For the text-containing cell, return its midpoint in (x, y) coordinate format. 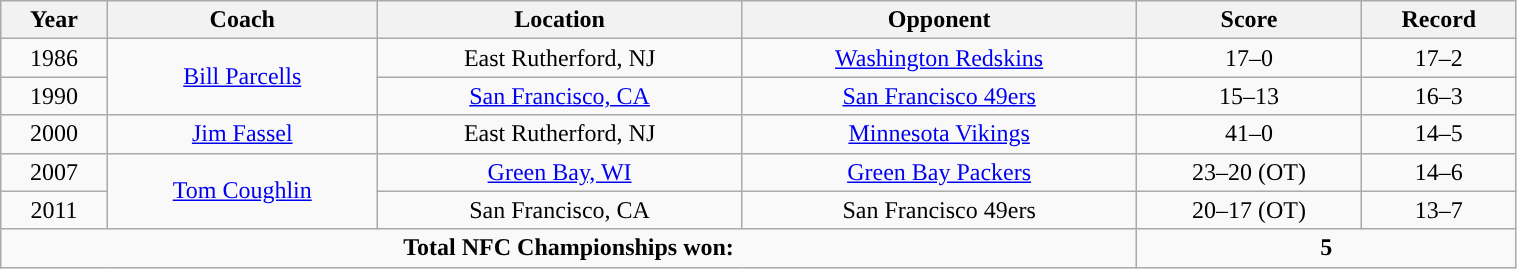
15–13 (1248, 96)
Opponent (940, 20)
17–0 (1248, 58)
1986 (54, 58)
2000 (54, 134)
Green Bay, WI (559, 172)
14–5 (1439, 134)
Minnesota Vikings (940, 134)
Year (54, 20)
Washington Redskins (940, 58)
Coach (242, 20)
Green Bay Packers (940, 172)
Total NFC Championships won: (569, 248)
1990 (54, 96)
2011 (54, 210)
Bill Parcells (242, 77)
23–20 (OT) (1248, 172)
17–2 (1439, 58)
41–0 (1248, 134)
13–7 (1439, 210)
20–17 (OT) (1248, 210)
Record (1439, 20)
16–3 (1439, 96)
Jim Fassel (242, 134)
5 (1326, 248)
Location (559, 20)
Tom Coughlin (242, 191)
2007 (54, 172)
14–6 (1439, 172)
Score (1248, 20)
